Detect which cell encompasses the target text, then output its (X, Y) center coordinate. 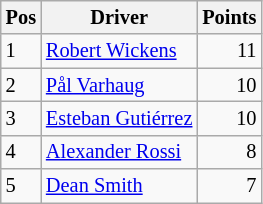
1 (21, 51)
Driver (119, 17)
Alexander Rossi (119, 152)
3 (21, 118)
Robert Wickens (119, 51)
7 (229, 186)
11 (229, 51)
Points (229, 17)
8 (229, 152)
5 (21, 186)
Pos (21, 17)
2 (21, 85)
Dean Smith (119, 186)
4 (21, 152)
Esteban Gutiérrez (119, 118)
Pål Varhaug (119, 85)
